Determine the (x, y) coordinate at the center of the cell enclosing the given text.  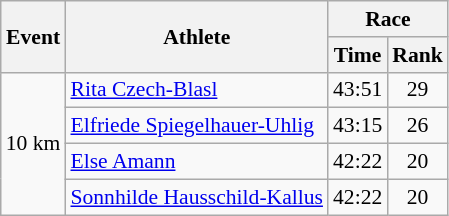
43:15 (358, 126)
Rita Czech-Blasl (196, 90)
Athlete (196, 36)
Sonnhilde Hausschild-Kallus (196, 197)
29 (418, 90)
Race (388, 19)
Else Amann (196, 162)
Time (358, 55)
43:51 (358, 90)
10 km (34, 143)
Elfriede Spiegelhauer-Uhlig (196, 126)
Event (34, 36)
26 (418, 126)
Rank (418, 55)
